Extract the [x, y] coordinate from the center of the cell holding the provided text.  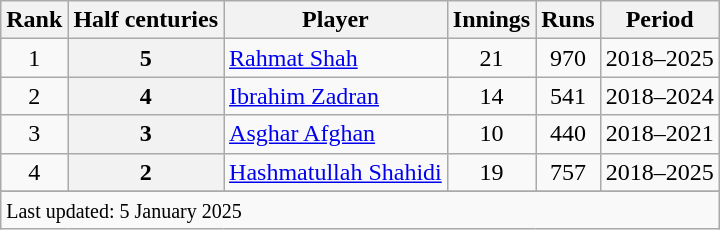
21 [491, 58]
Period [660, 20]
Asghar Afghan [336, 134]
Half centuries [146, 20]
757 [568, 172]
10 [491, 134]
5 [146, 58]
440 [568, 134]
Hashmatullah Shahidi [336, 172]
970 [568, 58]
Rank [34, 20]
2018–2021 [660, 134]
Player [336, 20]
Runs [568, 20]
2018–2024 [660, 96]
1 [34, 58]
Last updated: 5 January 2025 [360, 210]
541 [568, 96]
14 [491, 96]
19 [491, 172]
Innings [491, 20]
Ibrahim Zadran [336, 96]
Rahmat Shah [336, 58]
